Scan for the cell matching the given text and deliver its (x, y) coordinate at center. 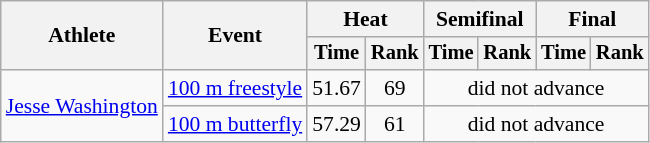
61 (395, 124)
Final (592, 19)
57.29 (336, 124)
Jesse Washington (82, 106)
Event (235, 36)
Heat (365, 19)
69 (395, 88)
100 m freestyle (235, 88)
Athlete (82, 36)
100 m butterfly (235, 124)
Semifinal (480, 19)
51.67 (336, 88)
